Identify which cell holds the provided text, then report its [x, y] central coordinate. 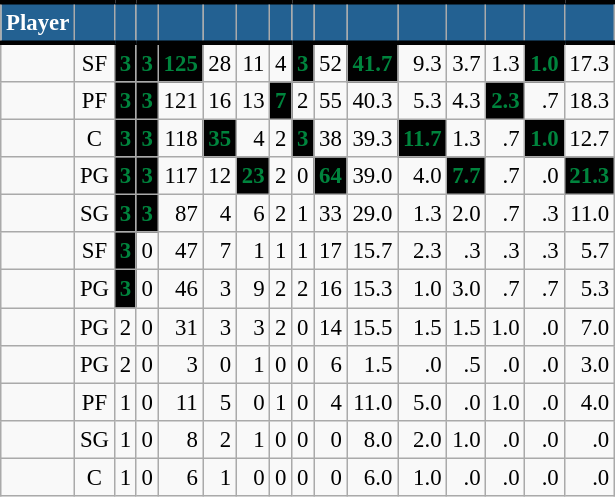
31 [180, 327]
38 [330, 139]
6.0 [372, 477]
11.7 [422, 139]
39.0 [372, 176]
5 [220, 402]
3.7 [466, 62]
9.3 [422, 62]
64 [330, 176]
17 [330, 251]
118 [180, 139]
.5 [466, 364]
17.3 [589, 62]
5.7 [589, 251]
40.3 [372, 101]
47 [180, 251]
33 [330, 214]
125 [180, 62]
15.7 [372, 251]
7.0 [589, 327]
14 [330, 327]
5.0 [422, 402]
18.3 [589, 101]
9 [252, 289]
12.7 [589, 139]
87 [180, 214]
29.0 [372, 214]
7.7 [466, 176]
121 [180, 101]
52 [330, 62]
55 [330, 101]
39.3 [372, 139]
117 [180, 176]
15.5 [372, 327]
35 [220, 139]
41.7 [372, 62]
Player [38, 22]
8 [180, 439]
12 [220, 176]
21.3 [589, 176]
13 [252, 101]
28 [220, 62]
8.0 [372, 439]
4.3 [466, 101]
23 [252, 176]
46 [180, 289]
15.3 [372, 289]
